Provide the [x, y] coordinate of the cell's center where the given text is located.  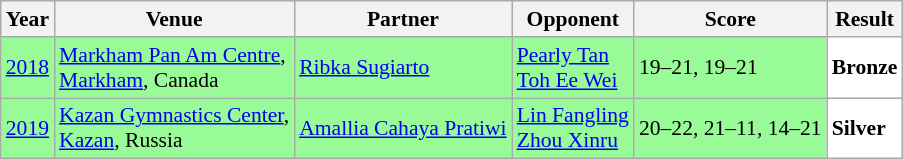
Opponent [573, 19]
Bronze [865, 68]
Markham Pan Am Centre,Markham, Canada [174, 68]
Ribka Sugiarto [403, 68]
Kazan Gymnastics Center,Kazan, Russia [174, 128]
Partner [403, 19]
Silver [865, 128]
Lin Fangling Zhou Xinru [573, 128]
Venue [174, 19]
Result [865, 19]
20–22, 21–11, 14–21 [730, 128]
2019 [28, 128]
Score [730, 19]
2018 [28, 68]
Year [28, 19]
19–21, 19–21 [730, 68]
Pearly Tan Toh Ee Wei [573, 68]
Amallia Cahaya Pratiwi [403, 128]
